Scan for the cell matching the given text and deliver its [X, Y] coordinate at center. 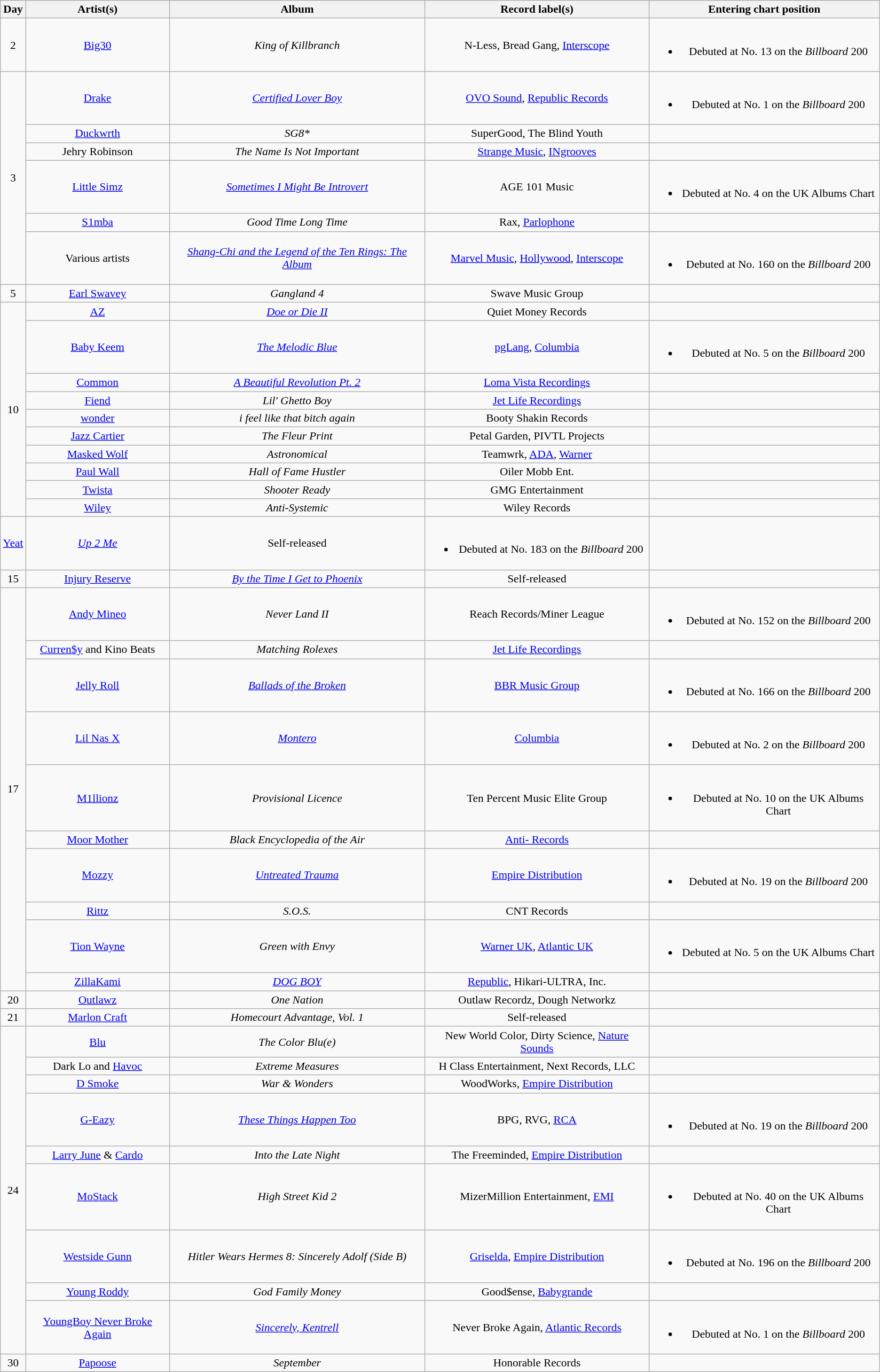
DOG BOY [297, 982]
G-Eazy [98, 1120]
The Name Is Not Important [297, 151]
21 [13, 1018]
Sincerely, Kentrell [297, 1327]
Ballads of the Broken [297, 685]
Injury Reserve [98, 579]
Republic, Hikari-ULTRA, Inc. [537, 982]
King of Killbranch [297, 45]
GMG Entertainment [537, 490]
3 [13, 178]
BBR Music Group [537, 685]
Debuted at No. 10 on the UK Albums Chart [764, 798]
WoodWorks, Empire Distribution [537, 1084]
Provisional Licence [297, 798]
Entering chart position [764, 9]
By the Time I Get to Phoenix [297, 579]
5 [13, 293]
Booty Shakin Records [537, 418]
Common [98, 382]
Debuted at No. 40 on the UK Albums Chart [764, 1197]
15 [13, 579]
Anti-Systemic [297, 508]
Lil Nas X [98, 738]
Outlawz [98, 1000]
Black Encyclopedia of the Air [297, 839]
2 [13, 45]
Duckwrth [98, 133]
Good Time Long Time [297, 222]
Montero [297, 738]
Debuted at No. 183 on the Billboard 200 [537, 543]
Paul Wall [98, 472]
M1llionz [98, 798]
Debuted at No. 166 on the Billboard 200 [764, 685]
Debuted at No. 160 on the Billboard 200 [764, 258]
War & Wonders [297, 1084]
Lil' Ghetto Boy [297, 400]
Matching Rolexes [297, 650]
CNT Records [537, 910]
Tion Wayne [98, 947]
Certified Lover Boy [297, 98]
The Freeminded, Empire Distribution [537, 1155]
Masked Wolf [98, 454]
Honorable Records [537, 1363]
Wiley Records [537, 508]
One Nation [297, 1000]
Debuted at No. 5 on the Billboard 200 [764, 347]
Shang-Chi and the Legend of the Ten Rings: The Album [297, 258]
Up 2 Me [98, 543]
Quiet Money Records [537, 311]
S1mba [98, 222]
Astronomical [297, 454]
Gangland 4 [297, 293]
ZillaKami [98, 982]
Various artists [98, 258]
Album [297, 9]
Debuted at No. 4 on the UK Albums Chart [764, 187]
Warner UK, Atlantic UK [537, 947]
Debuted at No. 2 on the Billboard 200 [764, 738]
Twista [98, 490]
Wiley [98, 508]
Teamwrk, ADA, Warner [537, 454]
Drake [98, 98]
H Class Entertainment, Next Records, LLC [537, 1066]
Little Simz [98, 187]
Dark Lo and Havoc [98, 1066]
Artist(s) [98, 9]
Westside Gunn [98, 1256]
Reach Records/Miner League [537, 614]
D Smoke [98, 1084]
Jazz Cartier [98, 436]
A Beautiful Revolution Pt. 2 [297, 382]
Outlaw Recordz, Dough Networkz [537, 1000]
New World Color, Dirty Science, Nature Sounds [537, 1042]
Extreme Measures [297, 1066]
Empire Distribution [537, 875]
Big30 [98, 45]
30 [13, 1363]
Green with Envy [297, 947]
Hitler Wears Hermes 8: Sincerely Adolf (Side B) [297, 1256]
S.O.S. [297, 910]
Petal Garden, PIVTL Projects [537, 436]
24 [13, 1190]
Ten Percent Music Elite Group [537, 798]
SuperGood, The Blind Youth [537, 133]
wonder [98, 418]
Jehry Robinson [98, 151]
Debuted at No. 5 on the UK Albums Chart [764, 947]
Day [13, 9]
Marlon Craft [98, 1018]
N-Less, Bread Gang, Interscope [537, 45]
Columbia [537, 738]
Never Broke Again, Atlantic Records [537, 1327]
SG8* [297, 133]
Homecourt Advantage, Vol. 1 [297, 1018]
i feel like that bitch again [297, 418]
These Things Happen Too [297, 1120]
Record label(s) [537, 9]
Rittz [98, 910]
Fiend [98, 400]
God Family Money [297, 1292]
Curren$y and Kino Beats [98, 650]
MizerMillion Entertainment, EMI [537, 1197]
Blu [98, 1042]
Griselda, Empire Distribution [537, 1256]
Debuted at No. 196 on the Billboard 200 [764, 1256]
Earl Swavey [98, 293]
Loma Vista Recordings [537, 382]
10 [13, 409]
September [297, 1363]
Sometimes I Might Be Introvert [297, 187]
Marvel Music, Hollywood, Interscope [537, 258]
Rax, Parlophone [537, 222]
Larry June & Cardo [98, 1155]
Oiler Mobb Ent. [537, 472]
BPG, RVG, RCA [537, 1120]
AZ [98, 311]
YoungBoy Never Broke Again [98, 1327]
Anti- Records [537, 839]
Into the Late Night [297, 1155]
Young Roddy [98, 1292]
Hall of Fame Hustler [297, 472]
Untreated Trauma [297, 875]
pgLang, Columbia [537, 347]
Mozzy [98, 875]
Andy Mineo [98, 614]
Swave Music Group [537, 293]
The Fleur Print [297, 436]
Doe or Die II [297, 311]
20 [13, 1000]
Yeat [13, 543]
Strange Music, INgrooves [537, 151]
Debuted at No. 13 on the Billboard 200 [764, 45]
Baby Keem [98, 347]
Debuted at No. 152 on the Billboard 200 [764, 614]
Moor Mother [98, 839]
OVO Sound, Republic Records [537, 98]
Shooter Ready [297, 490]
Good$ense, Babygrande [537, 1292]
The Color Blu(e) [297, 1042]
17 [13, 789]
AGE 101 Music [537, 187]
High Street Kid 2 [297, 1197]
The Melodic Blue [297, 347]
Papoose [98, 1363]
Never Land II [297, 614]
Jelly Roll [98, 685]
MoStack [98, 1197]
